From the cell containing the given text, extract its center point as (x, y) coordinate. 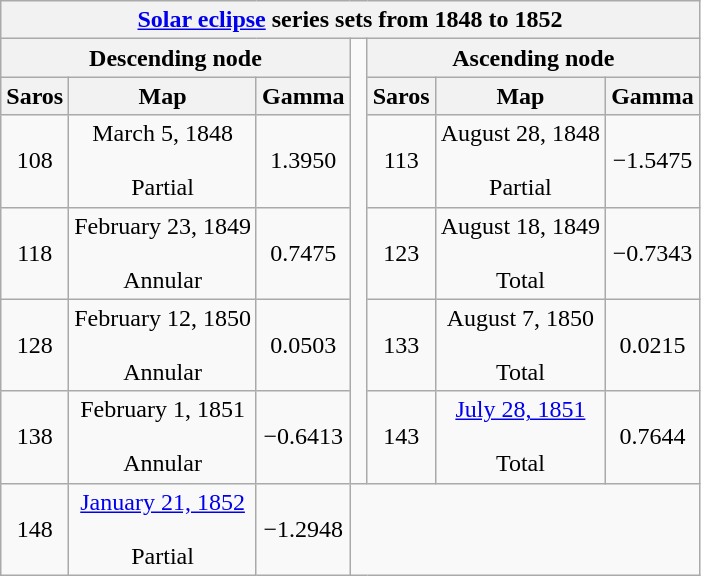
123 (401, 253)
Solar eclipse series sets from 1848 to 1852 (350, 20)
−0.7343 (653, 253)
August 28, 1848Partial (520, 161)
Ascending node (533, 58)
113 (401, 161)
148 (35, 529)
July 28, 1851Total (520, 437)
March 5, 1848Partial (163, 161)
February 1, 1851Annular (163, 437)
February 23, 1849Annular (163, 253)
0.0503 (303, 345)
August 7, 1850Total (520, 345)
0.7644 (653, 437)
143 (401, 437)
108 (35, 161)
138 (35, 437)
January 21, 1852Partial (163, 529)
118 (35, 253)
−1.2948 (303, 529)
February 12, 1850Annular (163, 345)
0.7475 (303, 253)
1.3950 (303, 161)
August 18, 1849Total (520, 253)
−1.5475 (653, 161)
−0.6413 (303, 437)
133 (401, 345)
Descending node (176, 58)
0.0215 (653, 345)
128 (35, 345)
